Return [X, Y] of the center of cell containing provided text 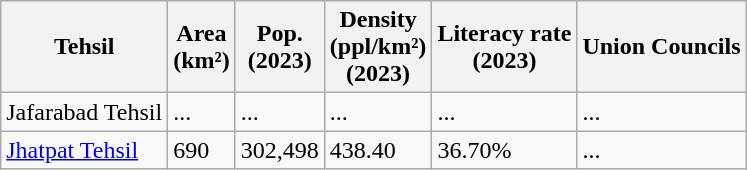
438.40 [378, 150]
Union Councils [662, 47]
Jhatpat Tehsil [84, 150]
690 [202, 150]
302,498 [280, 150]
Tehsil [84, 47]
36.70% [504, 150]
Area(km²) [202, 47]
Literacy rate(2023) [504, 47]
Jafarabad Tehsil [84, 112]
Pop.(2023) [280, 47]
Density(ppl/km²)(2023) [378, 47]
